Search for the cell housing the specified text and yield its [X, Y] center coordinate. 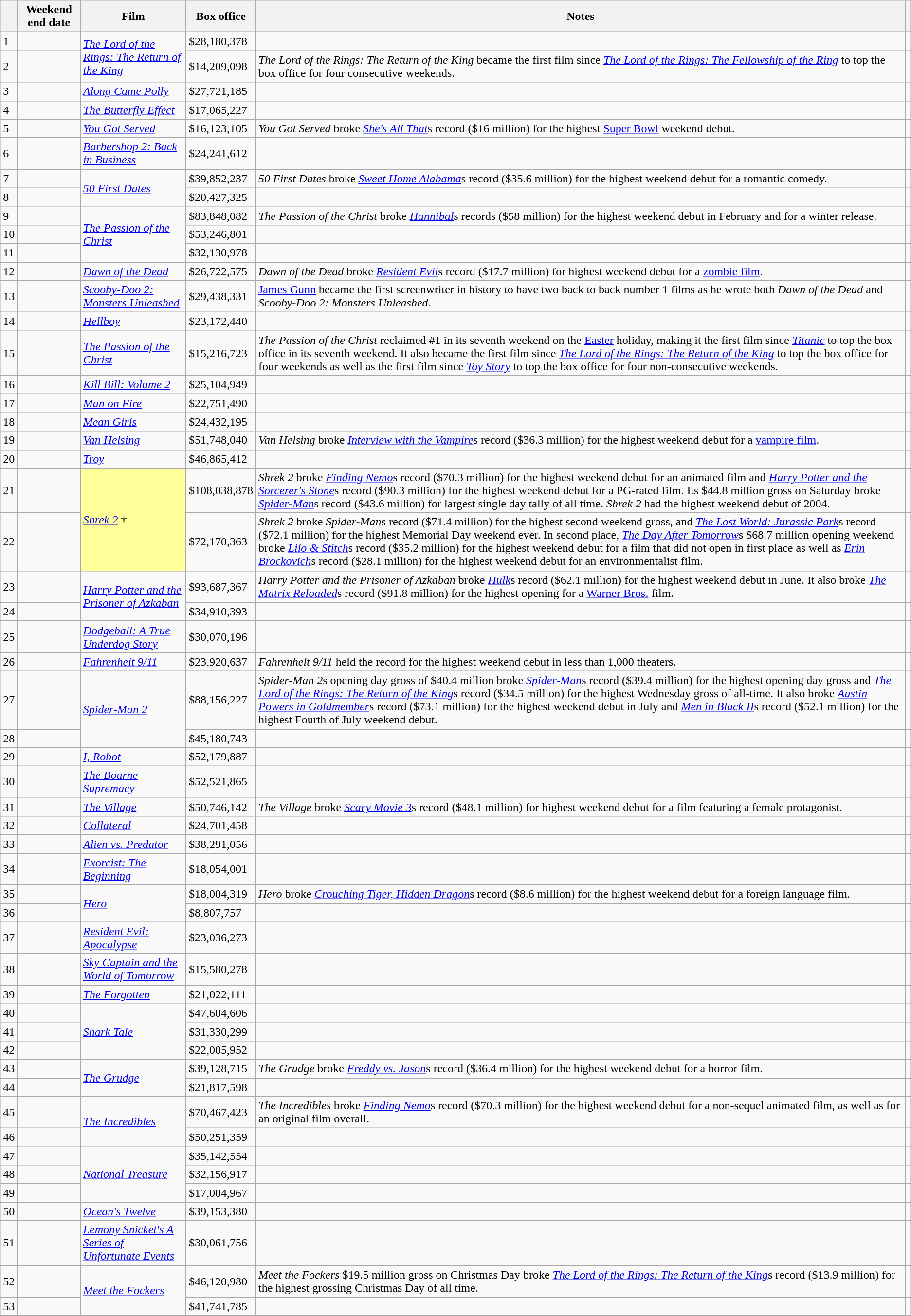
$29,438,331 [221, 297]
The Grudge [133, 1078]
28 [9, 738]
The Forgotten [133, 994]
51 [9, 1243]
$26,722,575 [221, 271]
$15,216,723 [221, 353]
12 [9, 271]
$20,427,325 [221, 197]
50 First Dates [133, 188]
Alien vs. Predator [133, 844]
Collateral [133, 826]
30 [9, 782]
49 [9, 1193]
Van Helsing [133, 440]
The Butterfly Effect [133, 110]
16 [9, 385]
27 [9, 700]
$46,120,980 [221, 1281]
Meet the Fockers [133, 1290]
32 [9, 826]
$22,751,490 [221, 403]
The Lord of the Rings: The Return of the King [133, 57]
2 [9, 66]
Hellboy [133, 322]
9 [9, 216]
Film [133, 17]
42 [9, 1050]
37 [9, 938]
15 [9, 353]
$22,005,952 [221, 1050]
41 [9, 1031]
$15,580,278 [221, 969]
$24,701,458 [221, 826]
$8,807,757 [221, 913]
17 [9, 403]
6 [9, 154]
The Village [133, 807]
Spider-Man 2 [133, 709]
7 [9, 179]
$45,180,743 [221, 738]
Barbershop 2: Back in Business [133, 154]
$32,156,917 [221, 1174]
Shark Tale [133, 1031]
45 [9, 1112]
$21,022,111 [221, 994]
$83,848,082 [221, 216]
Resident Evil: Apocalypse [133, 938]
$39,153,380 [221, 1211]
14 [9, 322]
$30,061,756 [221, 1243]
43 [9, 1068]
Notes [580, 17]
26 [9, 662]
The Incredibles [133, 1122]
25 [9, 636]
Man on Fire [133, 403]
I, Robot [133, 757]
39 [9, 994]
38 [9, 969]
$53,246,801 [221, 234]
The Bourne Supremacy [133, 782]
$18,004,319 [221, 894]
5 [9, 128]
$72,170,363 [221, 542]
$35,142,554 [221, 1156]
50 First Dates broke Sweet Home Alabamas record ($35.6 million) for the highest weekend debut for a romantic comedy. [580, 179]
The Village broke Scary Movie 3s record ($48.1 million) for highest weekend debut for a film featuring a female protagonist. [580, 807]
Sky Captain and the World of Tomorrow [133, 969]
$23,920,637 [221, 662]
47 [9, 1156]
$14,209,098 [221, 66]
$16,123,105 [221, 128]
Exorcist: The Beginning [133, 869]
National Treasure [133, 1174]
$52,179,887 [221, 757]
$31,330,299 [221, 1031]
24 [9, 612]
$108,038,878 [221, 490]
$50,251,359 [221, 1137]
Shrek 2 † [133, 520]
$23,172,440 [221, 322]
33 [9, 844]
$27,721,185 [221, 91]
Van Helsing broke Interview with the Vampires record ($36.3 million) for the highest weekend debut for a vampire film. [580, 440]
Hero [133, 903]
$93,687,367 [221, 587]
Fahrenhelt 9/11 held the record for the highest weekend debut in less than 1,000 theaters. [580, 662]
53 [9, 1306]
Hero broke Crouching Tiger, Hidden Dragons record ($8.6 million) for the highest weekend debut for a foreign language film. [580, 894]
50 [9, 1211]
8 [9, 197]
$39,128,715 [221, 1068]
You Got Served broke She's All Thats record ($16 million) for the highest Super Bowl weekend debut. [580, 128]
1 [9, 41]
$28,180,378 [221, 41]
$23,036,273 [221, 938]
13 [9, 297]
Box office [221, 17]
$18,054,001 [221, 869]
$34,910,393 [221, 612]
11 [9, 252]
Kill Bill: Volume 2 [133, 385]
$51,748,040 [221, 440]
$70,467,423 [221, 1112]
Scooby-Doo 2: Monsters Unleashed [133, 297]
$88,156,227 [221, 700]
You Got Served [133, 128]
$32,130,978 [221, 252]
48 [9, 1174]
29 [9, 757]
$41,741,785 [221, 1306]
40 [9, 1013]
35 [9, 894]
Mean Girls [133, 422]
$50,746,142 [221, 807]
The Passion of the Christ broke Hannibals records ($58 million) for the highest weekend debut in February and for a winter release. [580, 216]
34 [9, 869]
52 [9, 1281]
$17,004,967 [221, 1193]
4 [9, 110]
$25,104,949 [221, 385]
36 [9, 913]
$24,432,195 [221, 422]
22 [9, 542]
$39,852,237 [221, 179]
Troy [133, 459]
$30,070,196 [221, 636]
Dodgeball: A True Underdog Story [133, 636]
Weekend end date [49, 17]
$52,521,865 [221, 782]
44 [9, 1087]
46 [9, 1137]
20 [9, 459]
23 [9, 587]
$21,817,598 [221, 1087]
$17,065,227 [221, 110]
Harry Potter and the Prisoner of Azkaban [133, 595]
Along Came Polly [133, 91]
18 [9, 422]
$24,241,612 [221, 154]
Dawn of the Dead broke Resident Evils record ($17.7 million) for highest weekend debut for a zombie film. [580, 271]
19 [9, 440]
31 [9, 807]
$47,604,606 [221, 1013]
$38,291,056 [221, 844]
Fahrenheit 9/11 [133, 662]
3 [9, 91]
21 [9, 490]
Dawn of the Dead [133, 271]
The Grudge broke Freddy vs. Jasons record ($36.4 million) for the highest weekend debut for a horror film. [580, 1068]
10 [9, 234]
Ocean's Twelve [133, 1211]
$46,865,412 [221, 459]
Lemony Snicket's A Series of Unfortunate Events [133, 1243]
